Search for the cell housing the specified text and yield its [X, Y] center coordinate. 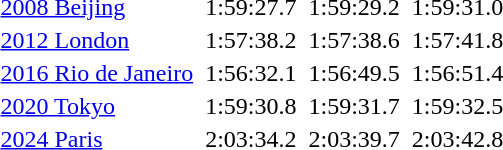
1:59:31.7 [354, 106]
1:56:49.5 [354, 73]
1:59:30.8 [251, 106]
1:57:38.6 [354, 40]
1:56:32.1 [251, 73]
1:57:38.2 [251, 40]
